Scan for the cell matching the given text and deliver its (X, Y) coordinate at center. 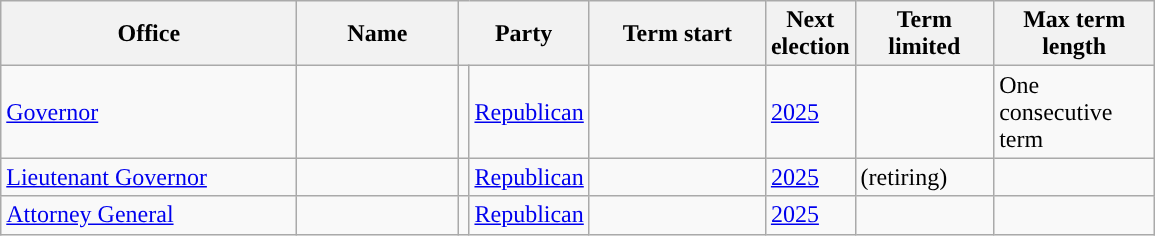
Max term length (1074, 34)
Term start (677, 34)
Term limited (924, 34)
(retiring) (924, 177)
Lieutenant Governor (149, 177)
Party (524, 34)
One consecutive term (1074, 112)
Governor (149, 112)
Name (378, 34)
Next election (810, 34)
Office (149, 34)
Attorney General (149, 215)
